Identify which cell holds the provided text, then report its (x, y) central coordinate. 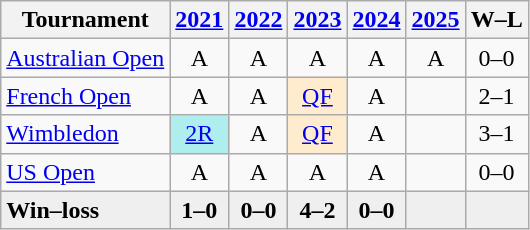
2025 (436, 20)
Wimbledon (86, 134)
2R (200, 134)
2–1 (496, 96)
Win–loss (86, 210)
US Open (86, 172)
W–L (496, 20)
3–1 (496, 134)
French Open (86, 96)
2021 (200, 20)
1–0 (200, 210)
2023 (318, 20)
Australian Open (86, 58)
2024 (376, 20)
4–2 (318, 210)
2022 (258, 20)
Tournament (86, 20)
